From the cell containing the given text, extract its center point as [x, y] coordinate. 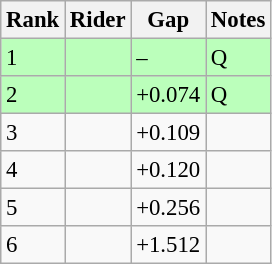
– [168, 58]
+0.120 [168, 170]
4 [33, 170]
5 [33, 208]
1 [33, 58]
3 [33, 133]
+1.512 [168, 245]
+0.256 [168, 208]
6 [33, 245]
Gap [168, 20]
Notes [238, 20]
+0.109 [168, 133]
+0.074 [168, 95]
Rank [33, 20]
Rider [98, 20]
2 [33, 95]
